Pinpoint the cell where the given text exists, returning its [X, Y] midpoint coordinate. 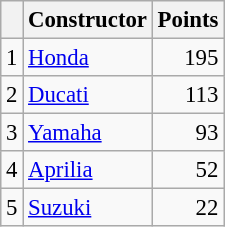
Honda [88, 58]
52 [188, 170]
3 [12, 133]
Yamaha [88, 133]
2 [12, 95]
Ducati [88, 95]
22 [188, 208]
5 [12, 208]
Aprilia [88, 170]
Points [188, 20]
113 [188, 95]
4 [12, 170]
Suzuki [88, 208]
Constructor [88, 20]
1 [12, 58]
195 [188, 58]
93 [188, 133]
